Return the (x, y) coordinate for the center point of the cell that contains the specified text.  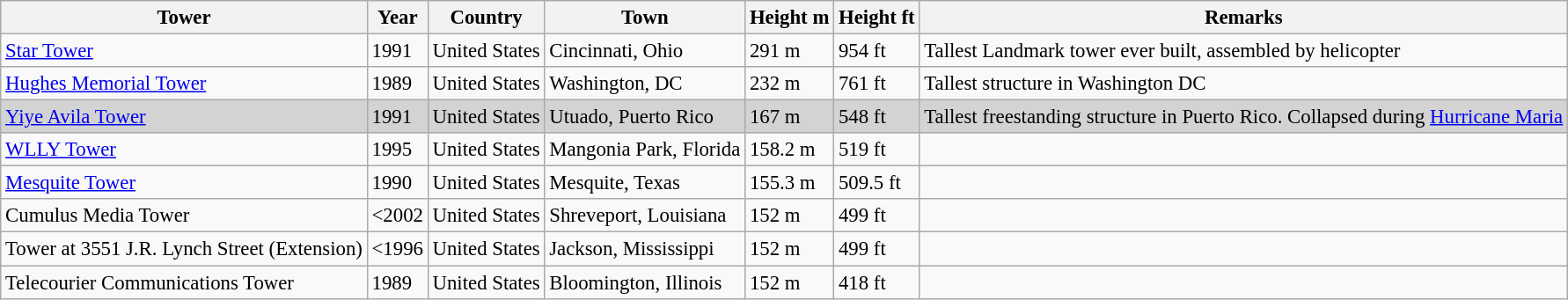
158.2 m (790, 150)
Washington, DC (645, 84)
Shreveport, Louisiana (645, 216)
418 ft (876, 282)
Hughes Memorial Tower (184, 84)
232 m (790, 84)
Tower at 3551 J.R. Lynch Street (Extension) (184, 249)
Yiye Avila Tower (184, 117)
Tallest structure in Washington DC (1244, 84)
Tower (184, 18)
509.5 ft (876, 183)
Telecourier Communications Tower (184, 282)
Tallest Landmark tower ever built, assembled by helicopter (1244, 51)
Height m (790, 18)
167 m (790, 117)
291 m (790, 51)
Cumulus Media Tower (184, 216)
Utuado, Puerto Rico (645, 117)
Mesquite, Texas (645, 183)
Remarks (1244, 18)
<2002 (398, 216)
Jackson, Mississippi (645, 249)
1995 (398, 150)
Town (645, 18)
548 ft (876, 117)
WLLY Tower (184, 150)
Tallest freestanding structure in Puerto Rico. Collapsed during Hurricane Maria (1244, 117)
Mangonia Park, Florida (645, 150)
519 ft (876, 150)
Star Tower (184, 51)
954 ft (876, 51)
155.3 m (790, 183)
Country (486, 18)
Bloomington, Illinois (645, 282)
<1996 (398, 249)
1990 (398, 183)
Cincinnati, Ohio (645, 51)
Mesquite Tower (184, 183)
Height ft (876, 18)
Year (398, 18)
761 ft (876, 84)
